Determine the (x, y) coordinate at the center of the cell enclosing the given text.  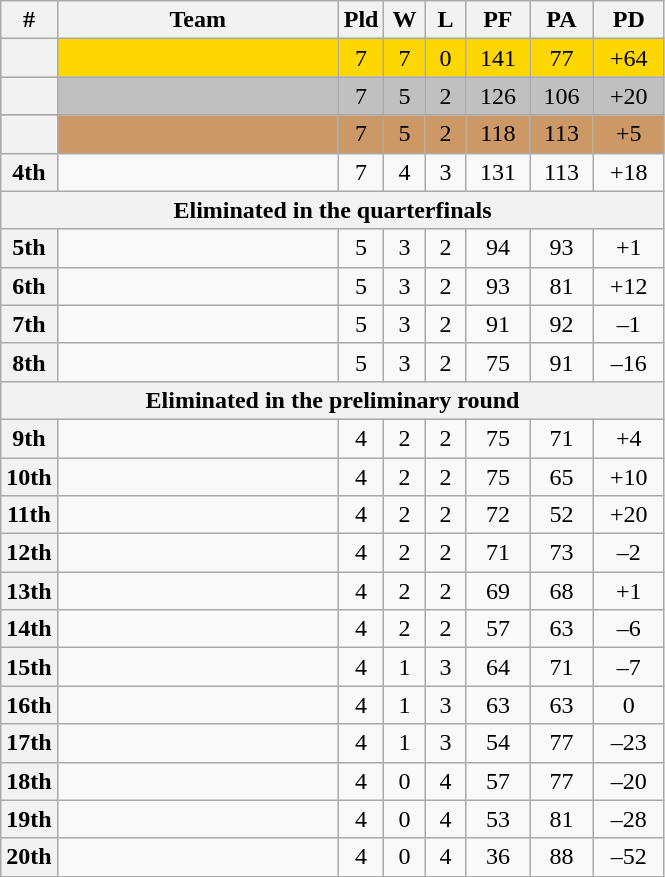
Pld (361, 20)
53 (498, 819)
92 (562, 324)
9th (29, 438)
10th (29, 477)
–52 (628, 857)
–23 (628, 743)
+5 (628, 134)
13th (29, 591)
–2 (628, 553)
Eliminated in the quarterfinals (333, 210)
–28 (628, 819)
W (404, 20)
65 (562, 477)
PA (562, 20)
PD (628, 20)
94 (498, 248)
–20 (628, 781)
5th (29, 248)
4th (29, 172)
20th (29, 857)
69 (498, 591)
+18 (628, 172)
# (29, 20)
6th (29, 286)
52 (562, 515)
7th (29, 324)
–7 (628, 667)
64 (498, 667)
8th (29, 362)
11th (29, 515)
18th (29, 781)
72 (498, 515)
–1 (628, 324)
118 (498, 134)
88 (562, 857)
+10 (628, 477)
19th (29, 819)
17th (29, 743)
131 (498, 172)
68 (562, 591)
–6 (628, 629)
Eliminated in the preliminary round (333, 400)
126 (498, 96)
106 (562, 96)
73 (562, 553)
L (446, 20)
PF (498, 20)
14th (29, 629)
141 (498, 58)
+4 (628, 438)
+12 (628, 286)
12th (29, 553)
+64 (628, 58)
Team (198, 20)
54 (498, 743)
–16 (628, 362)
15th (29, 667)
36 (498, 857)
16th (29, 705)
